From the cell containing the given text, extract its center point as (X, Y) coordinate. 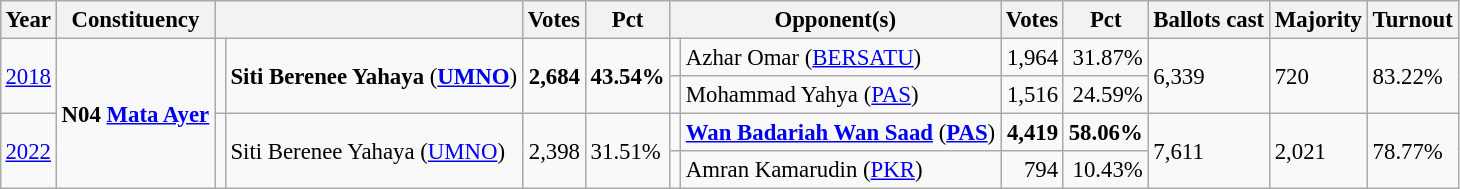
Opponent(s) (836, 20)
Ballots cast (1208, 20)
720 (1318, 76)
31.87% (1106, 57)
10.43% (1106, 170)
6,339 (1208, 76)
4,419 (1032, 133)
Year (28, 20)
1,964 (1032, 57)
2,398 (554, 152)
2022 (28, 152)
2,021 (1318, 152)
Azhar Omar (BERSATU) (841, 57)
Mohammad Yahya (PAS) (841, 95)
78.77% (1412, 152)
31.51% (628, 152)
58.06% (1106, 133)
43.54% (628, 76)
2018 (28, 76)
N04 Mata Ayer (135, 113)
794 (1032, 170)
Constituency (135, 20)
Turnout (1412, 20)
24.59% (1106, 95)
7,611 (1208, 152)
Wan Badariah Wan Saad (PAS) (841, 133)
83.22% (1412, 76)
1,516 (1032, 95)
Amran Kamarudin (PKR) (841, 170)
2,684 (554, 76)
Majority (1318, 20)
